Locate the cell with the specified text and output its [X, Y] center coordinate. 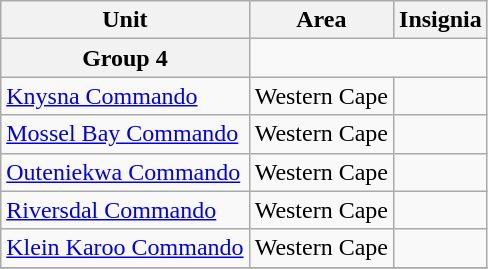
Group 4 [125, 58]
Knysna Commando [125, 96]
Area [321, 20]
Riversdal Commando [125, 210]
Outeniekwa Commando [125, 172]
Unit [125, 20]
Klein Karoo Commando [125, 248]
Insignia [441, 20]
Mossel Bay Commando [125, 134]
